Provide the [X, Y] coordinate of the cell's center where the given text is located.  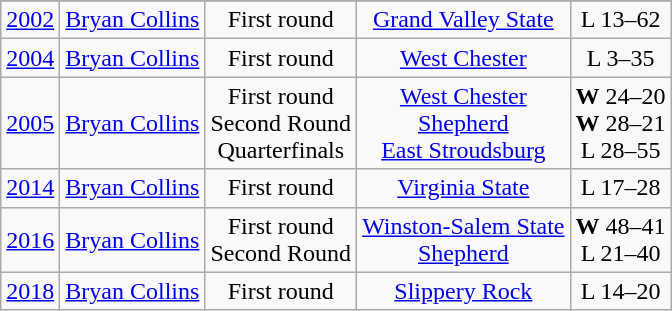
L 3–35 [620, 58]
W 48–41L 21–40 [620, 240]
Grand Valley State [464, 20]
2002 [30, 20]
Winston-Salem StateShepherd [464, 240]
L 14–20 [620, 291]
2018 [30, 291]
2004 [30, 58]
West ChesterShepherdEast Stroudsburg [464, 123]
L 13–62 [620, 20]
2014 [30, 188]
Slippery Rock [464, 291]
West Chester [464, 58]
2016 [30, 240]
Virginia State [464, 188]
First roundSecond RoundQuarterfinals [281, 123]
W 24–20W 28–21L 28–55 [620, 123]
2005 [30, 123]
First roundSecond Round [281, 240]
L 17–28 [620, 188]
